Return (x, y) of the center of cell containing provided text 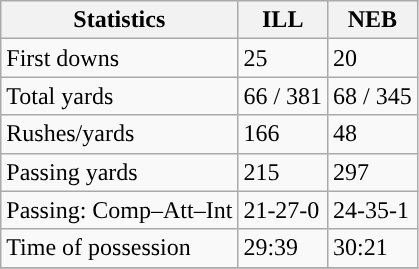
Statistics (120, 20)
Passing yards (120, 172)
21-27-0 (283, 210)
Time of possession (120, 248)
NEB (373, 20)
215 (283, 172)
Total yards (120, 96)
48 (373, 134)
ILL (283, 20)
Passing: Comp–Att–Int (120, 210)
166 (283, 134)
25 (283, 58)
First downs (120, 58)
68 / 345 (373, 96)
66 / 381 (283, 96)
Rushes/yards (120, 134)
24-35-1 (373, 210)
20 (373, 58)
29:39 (283, 248)
30:21 (373, 248)
297 (373, 172)
